Output the (x, y) coordinate of the center of the cell containing the given text.  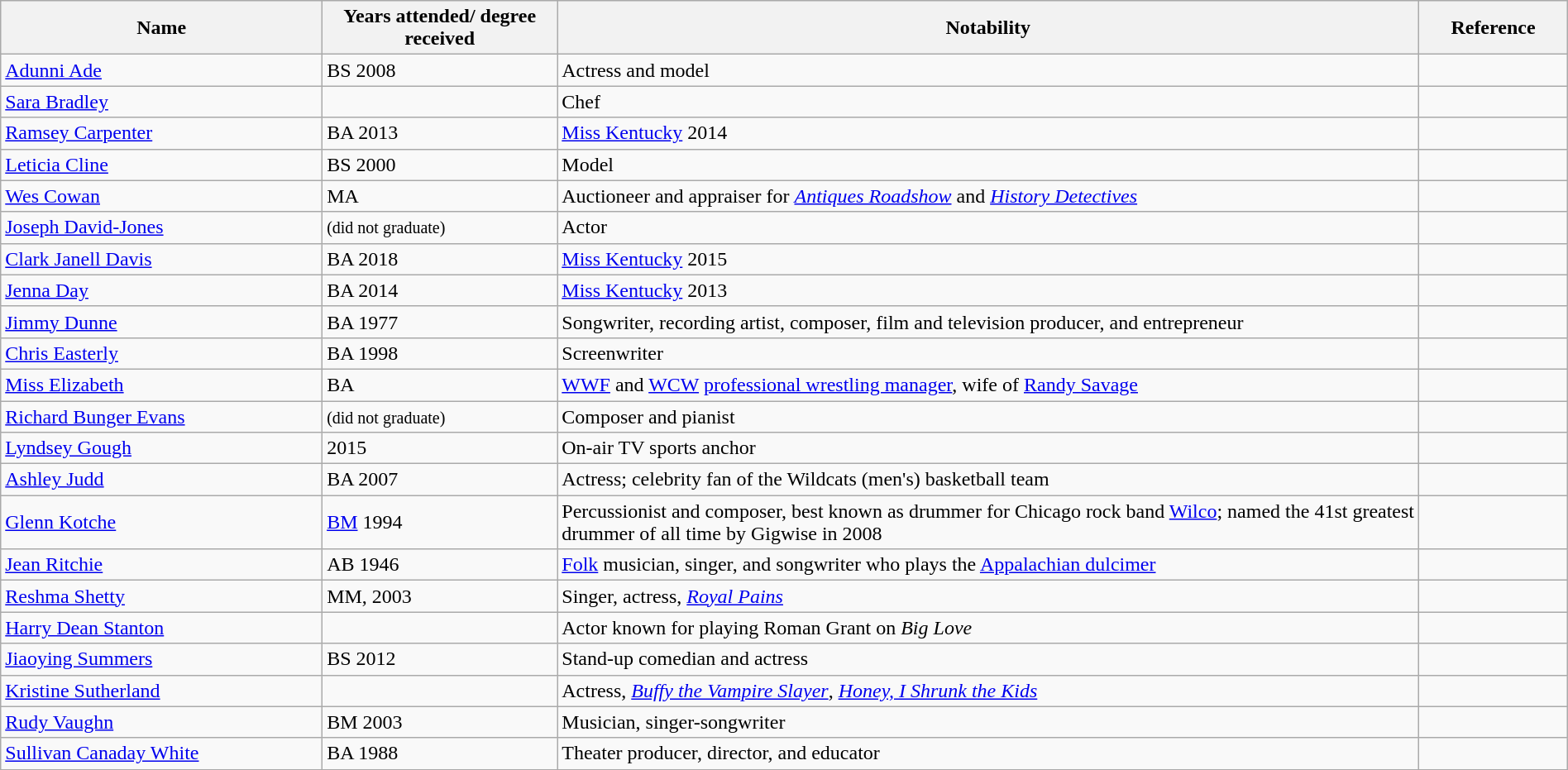
BA 2014 (440, 290)
Jenna Day (162, 290)
BA 2018 (440, 259)
Jean Ritchie (162, 565)
Chris Easterly (162, 353)
Singer, actress, Royal Pains (988, 596)
Ashley Judd (162, 480)
Wes Cowan (162, 196)
Miss Kentucky 2013 (988, 290)
BA 1977 (440, 322)
Kristine Sutherland (162, 691)
Actress, Buffy the Vampire Slayer, Honey, I Shrunk the Kids (988, 691)
Musician, singer-songwriter (988, 722)
Screenwriter (988, 353)
BS 2000 (440, 165)
BA 1988 (440, 753)
Composer and pianist (988, 416)
BA 1998 (440, 353)
Chef (988, 102)
Sullivan Canaday White (162, 753)
Joseph David-Jones (162, 227)
Reference (1494, 28)
Model (988, 165)
BA 2013 (440, 133)
Harry Dean Stanton (162, 628)
Auctioneer and appraiser for Antiques Roadshow and History Detectives (988, 196)
BS 2008 (440, 70)
Jimmy Dunne (162, 322)
Notability (988, 28)
Miss Kentucky 2014 (988, 133)
Glenn Kotche (162, 523)
Clark Janell Davis (162, 259)
Miss Kentucky 2015 (988, 259)
BM 1994 (440, 523)
Percussionist and composer, best known as drummer for Chicago rock band Wilco; named the 41st greatest drummer of all time by Gigwise in 2008 (988, 523)
WWF and WCW professional wrestling manager, wife of Randy Savage (988, 385)
Ramsey Carpenter (162, 133)
MA (440, 196)
Name (162, 28)
Theater producer, director, and educator (988, 753)
Songwriter, recording artist, composer, film and television producer, and entrepreneur (988, 322)
MM, 2003 (440, 596)
BS 2012 (440, 659)
Lyndsey Gough (162, 448)
Richard Bunger Evans (162, 416)
Miss Elizabeth (162, 385)
Leticia Cline (162, 165)
Actress and model (988, 70)
AB 1946 (440, 565)
BA (440, 385)
Sara Bradley (162, 102)
Reshma Shetty (162, 596)
Adunni Ade (162, 70)
On-air TV sports anchor (988, 448)
Actor known for playing Roman Grant on Big Love (988, 628)
Folk musician, singer, and songwriter who plays the Appalachian dulcimer (988, 565)
Actor (988, 227)
2015 (440, 448)
Stand-up comedian and actress (988, 659)
Rudy Vaughn (162, 722)
Years attended/ degree received (440, 28)
Jiaoying Summers (162, 659)
BA 2007 (440, 480)
BM 2003 (440, 722)
Actress; celebrity fan of the Wildcats (men's) basketball team (988, 480)
